Capture the cell that displays the provided text and extract its (x, y) central coordinate. 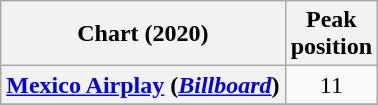
Mexico Airplay (Billboard) (143, 85)
Peak position (331, 34)
11 (331, 85)
Chart (2020) (143, 34)
